For the text-containing cell, return its midpoint in [X, Y] coordinate format. 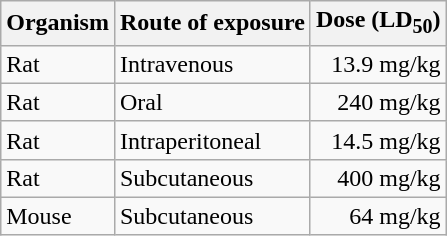
14.5 mg/kg [378, 140]
Mouse [58, 216]
Intravenous [212, 64]
64 mg/kg [378, 216]
400 mg/kg [378, 178]
Oral [212, 102]
Dose (LD50) [378, 23]
Organism [58, 23]
Intraperitoneal [212, 140]
Route of exposure [212, 23]
13.9 mg/kg [378, 64]
240 mg/kg [378, 102]
